Scan for the cell matching the given text and deliver its [x, y] coordinate at center. 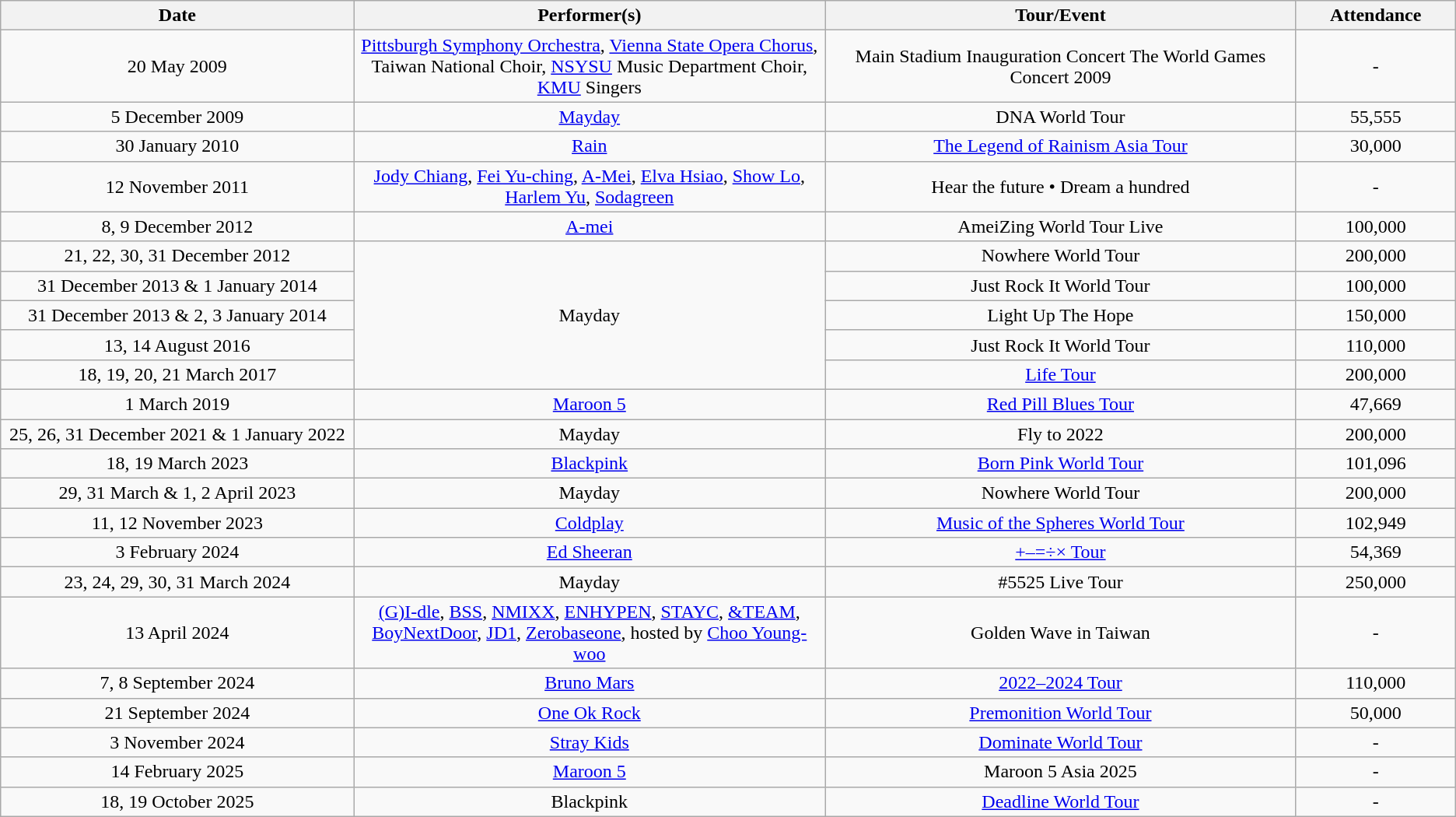
7, 8 September 2024 [177, 683]
Premonition World Tour [1061, 713]
Life Tour [1061, 374]
29, 31 March & 1, 2 April 2023 [177, 493]
13, 14 August 2016 [177, 345]
Performer(s) [590, 16]
25, 26, 31 December 2021 & 1 January 2022 [177, 433]
Light Up The Hope [1061, 315]
250,000 [1375, 582]
Bruno Mars [590, 683]
(G)I-dle, BSS, NMIXX, ENHYPEN, STAYC, &TEAM, BoyNextDoor, JD1, Zerobaseone, hosted by Choo Young-woo [590, 633]
Deadline World Tour [1061, 801]
Tour/Event [1061, 16]
13 April 2024 [177, 633]
20 May 2009 [177, 66]
150,000 [1375, 315]
Born Pink World Tour [1061, 464]
Main Stadium Inauguration Concert The World Games Concert 2009 [1061, 66]
23, 24, 29, 30, 31 March 2024 [177, 582]
18, 19, 20, 21 March 2017 [177, 374]
14 February 2025 [177, 772]
Fly to 2022 [1061, 433]
5 December 2009 [177, 117]
30,000 [1375, 146]
3 November 2024 [177, 742]
AmeiZing World Tour Live [1061, 226]
Attendance [1375, 16]
31 December 2013 & 2, 3 January 2014 [177, 315]
Stray Kids [590, 742]
Red Pill Blues Tour [1061, 404]
+–=÷× Tour [1061, 552]
Date [177, 16]
The Legend of Rainism Asia Tour [1061, 146]
DNA World Tour [1061, 117]
One Ok Rock [590, 713]
11, 12 November 2023 [177, 523]
Pittsburgh Symphony Orchestra, Vienna State Opera Chorus, Taiwan National Choir, NSYSU Music Department Choir, KMU Singers [590, 66]
12 November 2011 [177, 187]
Music of the Spheres World Tour [1061, 523]
54,369 [1375, 552]
18, 19 October 2025 [177, 801]
21 September 2024 [177, 713]
Coldplay [590, 523]
Dominate World Tour [1061, 742]
Jody Chiang, Fei Yu-ching, A-Mei, Elva Hsiao, Show Lo, Harlem Yu, Sodagreen [590, 187]
A-mei [590, 226]
Rain [590, 146]
Hear the future • Dream a hundred [1061, 187]
8, 9 December 2012 [177, 226]
2022–2024 Tour [1061, 683]
47,669 [1375, 404]
30 January 2010 [177, 146]
Ed Sheeran [590, 552]
21, 22, 30, 31 December 2012 [177, 256]
101,096 [1375, 464]
1 March 2019 [177, 404]
50,000 [1375, 713]
3 February 2024 [177, 552]
18, 19 March 2023 [177, 464]
Maroon 5 Asia 2025 [1061, 772]
#5525 Live Tour [1061, 582]
31 December 2013 & 1 January 2014 [177, 286]
Golden Wave in Taiwan [1061, 633]
102,949 [1375, 523]
55,555 [1375, 117]
